Detect which cell encompasses the target text, then output its [x, y] center coordinate. 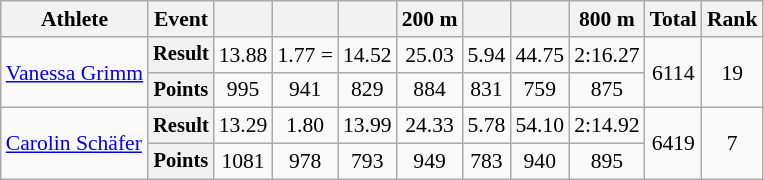
978 [304, 162]
1.80 [304, 126]
Event [181, 19]
783 [486, 162]
793 [368, 162]
1081 [244, 162]
875 [606, 90]
2:14.92 [606, 126]
54.10 [540, 126]
7 [732, 144]
941 [304, 90]
831 [486, 90]
5.78 [486, 126]
759 [540, 90]
13.99 [368, 126]
14.52 [368, 55]
200 m [430, 19]
13.29 [244, 126]
Carolin Schäfer [74, 144]
19 [732, 72]
25.03 [430, 55]
1.77 = [304, 55]
Rank [732, 19]
24.33 [430, 126]
884 [430, 90]
949 [430, 162]
44.75 [540, 55]
5.94 [486, 55]
13.88 [244, 55]
895 [606, 162]
Total [674, 19]
995 [244, 90]
6419 [674, 144]
Vanessa Grimm [74, 72]
829 [368, 90]
Athlete [74, 19]
2:16.27 [606, 55]
940 [540, 162]
800 m [606, 19]
6114 [674, 72]
